Search for the cell housing the specified text and yield its [X, Y] center coordinate. 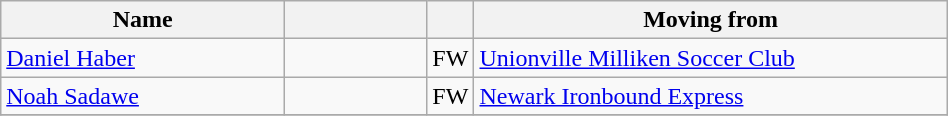
Daniel Haber [143, 58]
Noah Sadawe [143, 96]
Name [143, 20]
Unionville Milliken Soccer Club [710, 58]
Newark Ironbound Express [710, 96]
Moving from [710, 20]
